Identify which cell holds the provided text, then report its (X, Y) central coordinate. 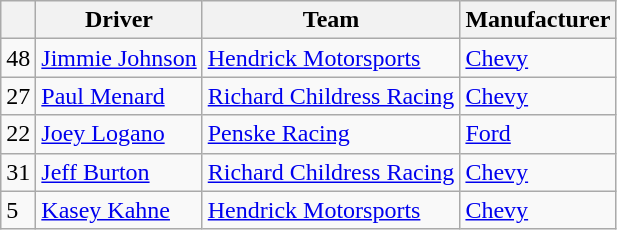
Joey Logano (119, 134)
48 (18, 58)
Paul Menard (119, 96)
Kasey Kahne (119, 210)
27 (18, 96)
5 (18, 210)
Manufacturer (538, 20)
Penske Racing (331, 134)
Jimmie Johnson (119, 58)
Jeff Burton (119, 172)
Driver (119, 20)
Team (331, 20)
Ford (538, 134)
31 (18, 172)
22 (18, 134)
